Scan for the cell matching the given text and deliver its [x, y] coordinate at center. 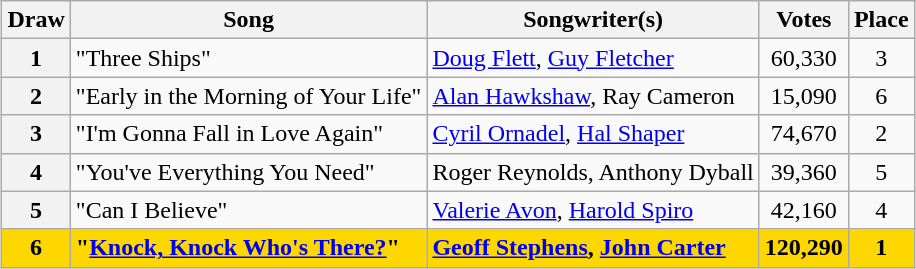
Geoff Stephens, John Carter [593, 248]
39,360 [804, 172]
"You've Everything You Need" [248, 172]
Roger Reynolds, Anthony Dyball [593, 172]
Cyril Ornadel, Hal Shaper [593, 134]
Songwriter(s) [593, 20]
Alan Hawkshaw, Ray Cameron [593, 96]
Valerie Avon, Harold Spiro [593, 210]
"Three Ships" [248, 58]
15,090 [804, 96]
Song [248, 20]
Doug Flett, Guy Fletcher [593, 58]
Draw [36, 20]
"Can I Believe" [248, 210]
74,670 [804, 134]
"Knock, Knock Who's There?" [248, 248]
"Early in the Morning of Your Life" [248, 96]
Votes [804, 20]
42,160 [804, 210]
120,290 [804, 248]
"I'm Gonna Fall in Love Again" [248, 134]
60,330 [804, 58]
Place [881, 20]
